Scan for the cell matching the given text and deliver its [X, Y] coordinate at center. 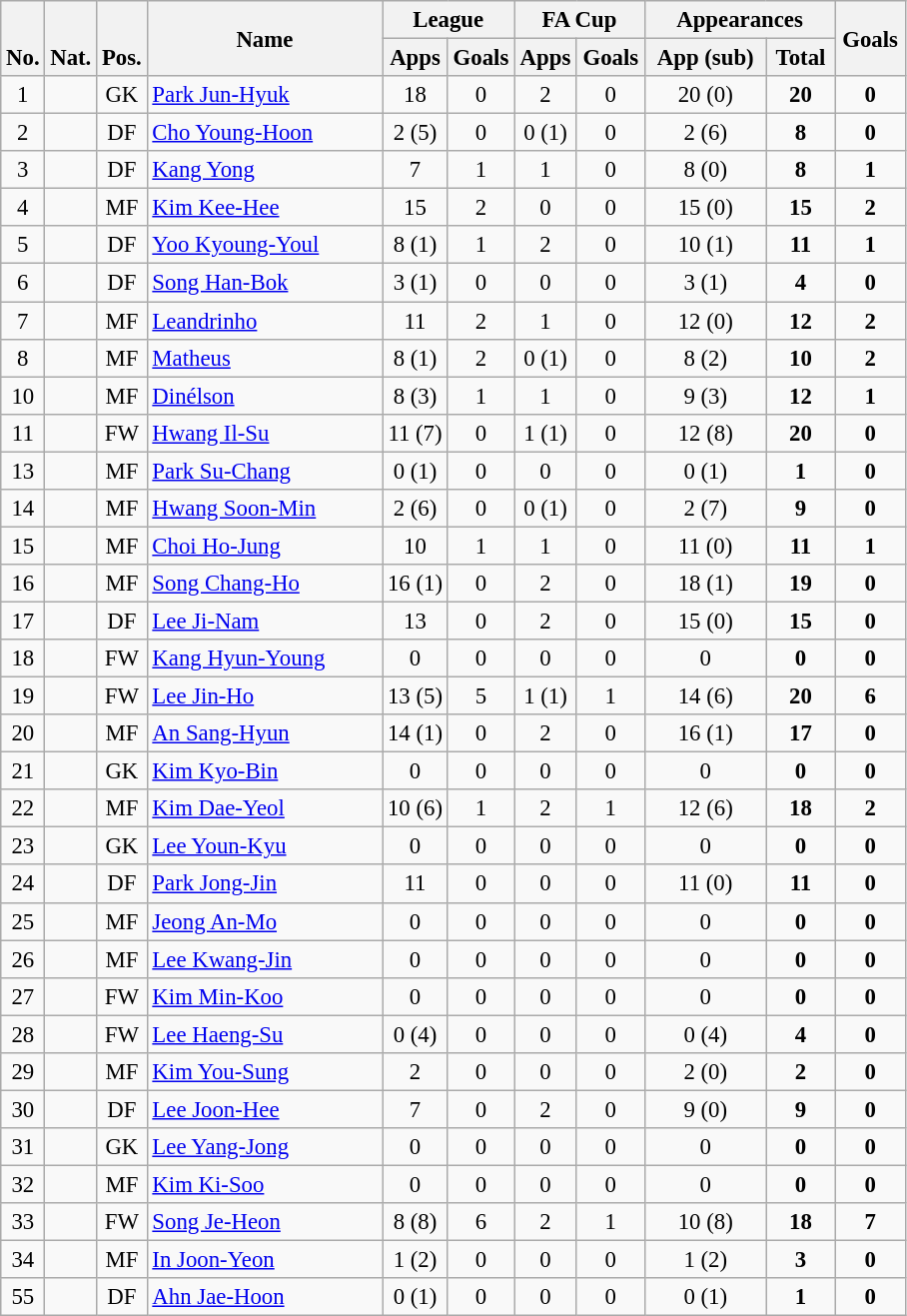
Park Jun-Hyuk [265, 95]
10 (1) [705, 245]
14 (1) [416, 733]
9 (3) [705, 396]
12 (8) [705, 433]
11 (7) [416, 433]
2 (7) [705, 509]
14 (6) [705, 696]
8 (0) [705, 170]
8 (8) [416, 1222]
Matheus [265, 358]
Lee Kwang-Jin [265, 959]
Jeong An-Mo [265, 921]
Nat. [71, 38]
20 (0) [705, 95]
10 (6) [416, 808]
League [449, 20]
55 [23, 1297]
Pos. [122, 38]
23 [23, 846]
Kim Min-Koo [265, 996]
Lee Ji-Nam [265, 621]
Choi Ho-Jung [265, 546]
33 [23, 1222]
Lee Jin-Ho [265, 696]
Kim Kee-Hee [265, 208]
An Sang-Hyun [265, 733]
Park Jong-Jin [265, 884]
Leandrinho [265, 321]
22 [23, 808]
Dinélson [265, 396]
34 [23, 1260]
App (sub) [705, 58]
21 [23, 771]
In Joon-Yeon [265, 1260]
Appearances [739, 20]
Park Su-Chang [265, 471]
Total [801, 58]
18 (1) [705, 584]
Lee Youn-Kyu [265, 846]
30 [23, 1109]
Kim Ki-Soo [265, 1184]
No. [23, 38]
2 (0) [705, 1072]
27 [23, 996]
25 [23, 921]
FA Cup [579, 20]
8 (2) [705, 358]
Name [265, 38]
12 (6) [705, 808]
9 (0) [705, 1109]
Lee Haeng-Su [265, 1034]
Kang Hyun-Young [265, 658]
31 [23, 1147]
28 [23, 1034]
13 (5) [416, 696]
Ahn Jae-Hoon [265, 1297]
29 [23, 1072]
26 [23, 959]
2 (5) [416, 133]
Song Chang-Ho [265, 584]
Kim You-Sung [265, 1072]
16 [23, 584]
Cho Young-Hoon [265, 133]
Song Je-Heon [265, 1222]
Hwang Soon-Min [265, 509]
Kim Kyo-Bin [265, 771]
Yoo Kyoung-Youl [265, 245]
32 [23, 1184]
Kim Dae-Yeol [265, 808]
24 [23, 884]
Lee Yang-Jong [265, 1147]
12 (0) [705, 321]
Song Han-Bok [265, 283]
Kang Yong [265, 170]
Lee Joon-Hee [265, 1109]
Hwang Il-Su [265, 433]
10 (8) [705, 1222]
14 [23, 509]
8 (3) [416, 396]
